Scan for the cell matching the given text and deliver its (x, y) coordinate at center. 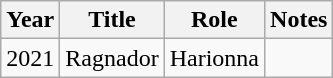
Notes (299, 20)
Ragnador (112, 58)
Year (30, 20)
2021 (30, 58)
Role (214, 20)
Title (112, 20)
Harionna (214, 58)
